Identify which cell holds the provided text, then report its [X, Y] central coordinate. 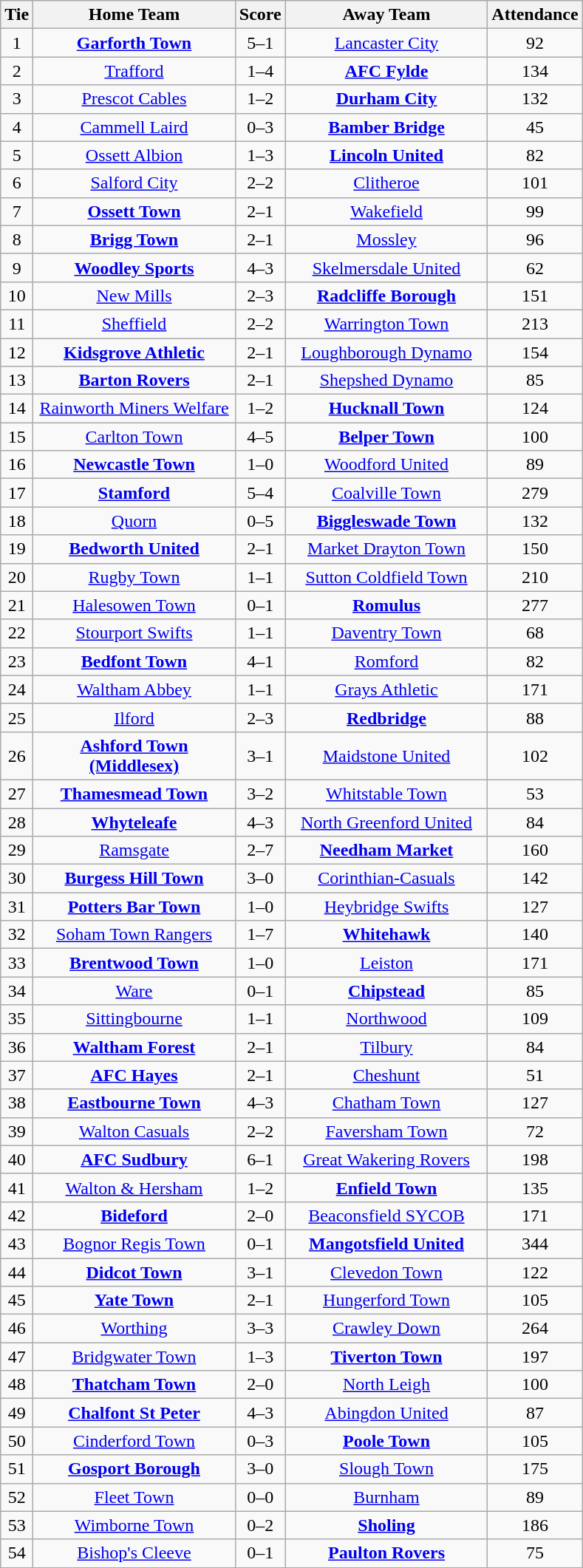
32 [17, 935]
Clevedon Town [386, 1272]
3–3 [260, 1329]
Grays Athletic [386, 689]
Tie [17, 15]
0–5 [260, 521]
Eastbourne Town [134, 1103]
1–7 [260, 935]
6 [17, 183]
Chalfont St Peter [134, 1413]
33 [17, 963]
Carlton Town [134, 437]
Ossett Town [134, 211]
Brentwood Town [134, 963]
Mangotsfield United [386, 1244]
16 [17, 465]
Clitheroe [386, 183]
Great Wakering Rovers [386, 1159]
134 [535, 71]
Loughborough Dynamo [386, 352]
Paulton Rovers [386, 1553]
7 [17, 211]
62 [535, 267]
Woodford United [386, 465]
Ashford Town (Middlesex) [134, 755]
Wakefield [386, 211]
Stamford [134, 493]
Trafford [134, 71]
Heybridge Swifts [386, 907]
150 [535, 549]
12 [17, 352]
Thatcham Town [134, 1385]
Bideford [134, 1216]
92 [535, 43]
21 [17, 605]
35 [17, 1019]
99 [535, 211]
20 [17, 577]
Quorn [134, 521]
Sholing [386, 1525]
Crawley Down [386, 1329]
Sittingbourne [134, 1019]
29 [17, 851]
Needham Market [386, 851]
88 [535, 717]
197 [535, 1357]
Thamesmead Town [134, 794]
Wimborne Town [134, 1525]
198 [535, 1159]
Stourport Swifts [134, 633]
154 [535, 352]
Whitstable Town [386, 794]
Lancaster City [386, 43]
3 [17, 99]
Whitehawk [386, 935]
41 [17, 1187]
Market Drayton Town [386, 549]
Enfield Town [386, 1187]
Worthing [134, 1329]
25 [17, 717]
151 [535, 296]
210 [535, 577]
277 [535, 605]
Soham Town Rangers [134, 935]
44 [17, 1272]
344 [535, 1244]
AFC Sudbury [134, 1159]
140 [535, 935]
10 [17, 296]
Sheffield [134, 324]
Waltham Abbey [134, 689]
15 [17, 437]
Faversham Town [386, 1131]
4–1 [260, 661]
17 [17, 493]
Hungerford Town [386, 1301]
Yate Town [134, 1301]
27 [17, 794]
Poole Town [386, 1441]
101 [535, 183]
Brigg Town [134, 239]
48 [17, 1385]
Sutton Coldfield Town [386, 577]
46 [17, 1329]
26 [17, 755]
Maidstone United [386, 755]
160 [535, 851]
75 [535, 1553]
Abingdon United [386, 1413]
0–2 [260, 1525]
9 [17, 267]
Chatham Town [386, 1103]
175 [535, 1469]
5–4 [260, 493]
Tiverton Town [386, 1357]
49 [17, 1413]
43 [17, 1244]
Score [260, 15]
AFC Fylde [386, 71]
Kidsgrove Athletic [134, 352]
Bamber Bridge [386, 127]
3–2 [260, 794]
68 [535, 633]
New Mills [134, 296]
Cheshunt [386, 1075]
Shepshed Dynamo [386, 381]
279 [535, 493]
6–1 [260, 1159]
Waltham Forest [134, 1047]
Radcliffe Borough [386, 296]
23 [17, 661]
2 [17, 71]
264 [535, 1329]
124 [535, 409]
Lincoln United [386, 155]
4–5 [260, 437]
Warrington Town [386, 324]
50 [17, 1441]
30 [17, 879]
Burgess Hill Town [134, 879]
Hucknall Town [386, 409]
1–4 [260, 71]
Salford City [134, 183]
28 [17, 822]
Fleet Town [134, 1497]
19 [17, 549]
186 [535, 1525]
Tilbury [386, 1047]
Bishop's Cleeve [134, 1553]
Potters Bar Town [134, 907]
Northwood [386, 1019]
39 [17, 1131]
Biggleswade Town [386, 521]
36 [17, 1047]
Beaconsfield SYCOB [386, 1216]
Romulus [386, 605]
34 [17, 991]
Walton Casuals [134, 1131]
Belper Town [386, 437]
135 [535, 1187]
Coalville Town [386, 493]
22 [17, 633]
11 [17, 324]
Corinthian-Casuals [386, 879]
Rugby Town [134, 577]
14 [17, 409]
Durham City [386, 99]
Newcastle Town [134, 465]
Prescot Cables [134, 99]
Ilford [134, 717]
Rainworth Miners Welfare [134, 409]
Chipstead [386, 991]
Bedfont Town [134, 661]
42 [17, 1216]
Halesowen Town [134, 605]
Away Team [386, 15]
Bedworth United [134, 549]
38 [17, 1103]
87 [535, 1413]
Garforth Town [134, 43]
5–1 [260, 43]
Didcot Town [134, 1272]
5 [17, 155]
Burnham [386, 1497]
109 [535, 1019]
Mossley [386, 239]
AFC Hayes [134, 1075]
Bridgwater Town [134, 1357]
Ossett Albion [134, 155]
37 [17, 1075]
Gosport Borough [134, 1469]
North Greenford United [386, 822]
North Leigh [386, 1385]
96 [535, 239]
Leiston [386, 963]
1 [17, 43]
Home Team [134, 15]
213 [535, 324]
Ware [134, 991]
18 [17, 521]
Redbridge [386, 717]
Barton Rovers [134, 381]
Bognor Regis Town [134, 1244]
0–0 [260, 1497]
4 [17, 127]
Ramsgate [134, 851]
Daventry Town [386, 633]
2–7 [260, 851]
Slough Town [386, 1469]
Whyteleafe [134, 822]
102 [535, 755]
31 [17, 907]
Romford [386, 661]
Cinderford Town [134, 1441]
Attendance [535, 15]
Walton & Hersham [134, 1187]
47 [17, 1357]
142 [535, 879]
54 [17, 1553]
122 [535, 1272]
72 [535, 1131]
8 [17, 239]
Woodley Sports [134, 267]
52 [17, 1497]
13 [17, 381]
24 [17, 689]
40 [17, 1159]
Cammell Laird [134, 127]
Skelmersdale United [386, 267]
